Capture the cell that displays the provided text and extract its (x, y) central coordinate. 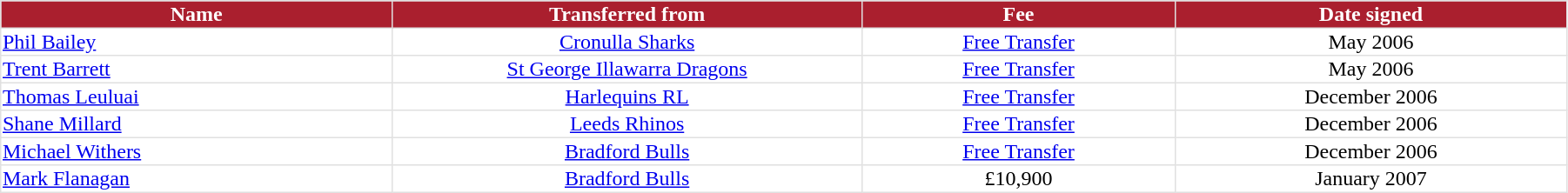
Michael Withers (197, 151)
Cronulla Sharks (627, 42)
Date signed (1370, 15)
£10,900 (1019, 179)
January 2007 (1370, 179)
Phil Bailey (197, 42)
Shane Millard (197, 124)
Thomas Leuluai (197, 96)
Leeds Rhinos (627, 124)
Transferred from (627, 15)
Harlequins RL (627, 96)
Name (197, 15)
St George Illawarra Dragons (627, 70)
Fee (1019, 15)
Trent Barrett (197, 70)
Mark Flanagan (197, 179)
